Scan for the cell matching the given text and deliver its (X, Y) coordinate at center. 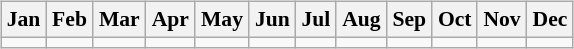
Jul (316, 20)
Oct (454, 20)
Aug (361, 20)
Mar (120, 20)
Dec (550, 20)
Apr (170, 20)
Feb (70, 20)
Sep (410, 20)
May (222, 20)
Jun (272, 20)
Nov (502, 20)
Jan (24, 20)
